Capture the cell that displays the provided text and extract its [X, Y] central coordinate. 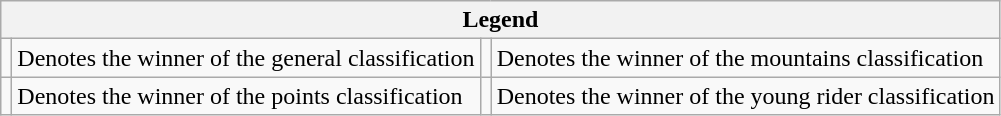
Denotes the winner of the mountains classification [746, 58]
Denotes the winner of the young rider classification [746, 96]
Legend [500, 20]
Denotes the winner of the points classification [246, 96]
Denotes the winner of the general classification [246, 58]
